Determine the [x, y] coordinate at the center of the cell enclosing the given text.  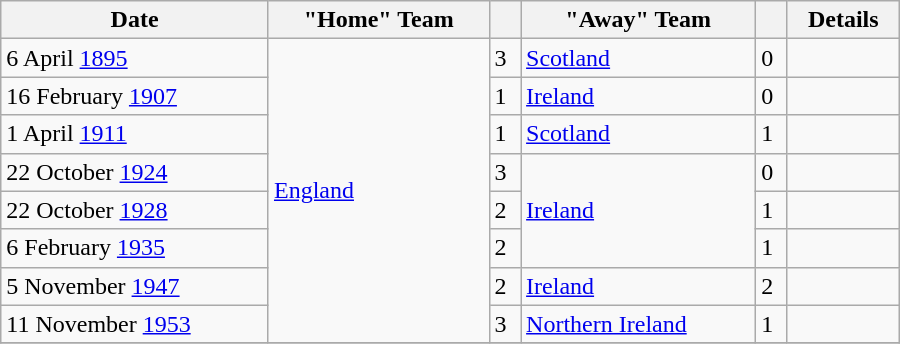
Northern Ireland [638, 324]
6 April 1895 [135, 58]
"Home" Team [378, 20]
22 October 1924 [135, 172]
England [378, 191]
Date [135, 20]
22 October 1928 [135, 210]
1 April 1911 [135, 134]
16 February 1907 [135, 96]
5 November 1947 [135, 286]
Details [843, 20]
11 November 1953 [135, 324]
"Away" Team [638, 20]
6 February 1935 [135, 248]
